Search for the cell housing the specified text and yield its (X, Y) center coordinate. 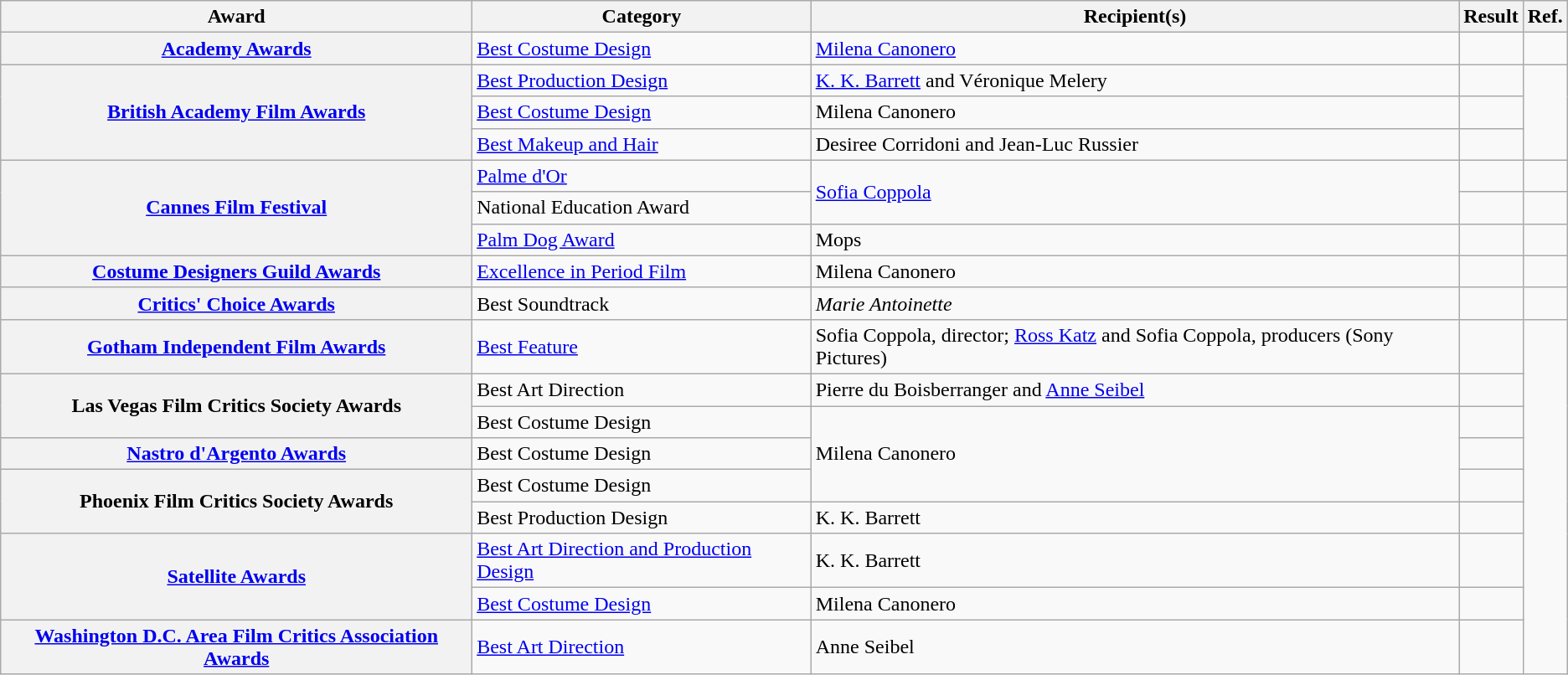
Satellite Awards (236, 576)
Palm Dog Award (642, 240)
Mops (1135, 240)
British Academy Film Awards (236, 112)
Category (642, 17)
Desiree Corridoni and Jean-Luc Russier (1135, 144)
Sofia Coppola, director; Ross Katz and Sofia Coppola, producers (Sony Pictures) (1135, 347)
Sofia Coppola (1135, 192)
Critics' Choice Awards (236, 303)
Gotham Independent Film Awards (236, 347)
Best Art Direction and Production Design (642, 561)
Palme d'Or (642, 176)
K. K. Barrett and Véronique Melery (1135, 80)
Academy Awards (236, 49)
Washington D.C. Area Film Critics Association Awards (236, 647)
Costume Designers Guild Awards (236, 271)
Recipient(s) (1135, 17)
Anne Seibel (1135, 647)
Phoenix Film Critics Society Awards (236, 502)
Nastro d'Argento Awards (236, 454)
Cannes Film Festival (236, 208)
Ref. (1545, 17)
Marie Antoinette (1135, 303)
Pierre du Boisberranger and Anne Seibel (1135, 389)
Best Feature (642, 347)
Best Soundtrack (642, 303)
Best Makeup and Hair (642, 144)
Result (1491, 17)
Excellence in Period Film (642, 271)
Las Vegas Film Critics Society Awards (236, 405)
Award (236, 17)
National Education Award (642, 208)
